For the text-containing cell, return its midpoint in [X, Y] coordinate format. 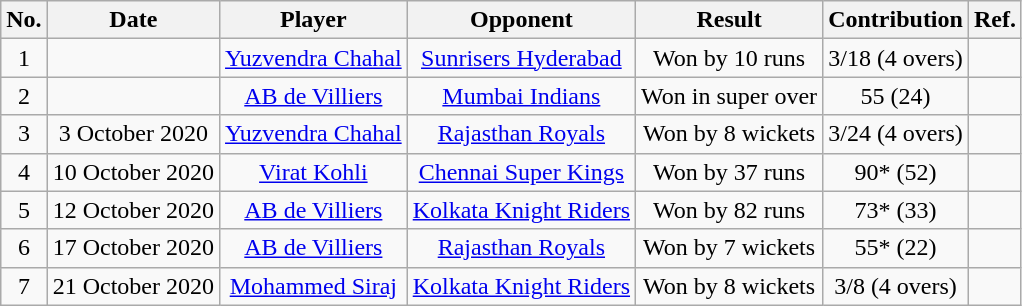
55 (24) [896, 96]
Won by 37 runs [730, 172]
7 [24, 286]
21 October 2020 [133, 286]
4 [24, 172]
5 [24, 210]
90* (52) [896, 172]
2 [24, 96]
1 [24, 58]
3/8 (4 overs) [896, 286]
Sunrisers Hyderabad [521, 58]
Opponent [521, 20]
12 October 2020 [133, 210]
6 [24, 248]
Contribution [896, 20]
Chennai Super Kings [521, 172]
Won by 7 wickets [730, 248]
Virat Kohli [314, 172]
Result [730, 20]
17 October 2020 [133, 248]
3 [24, 134]
Player [314, 20]
3/18 (4 overs) [896, 58]
Mumbai Indians [521, 96]
No. [24, 20]
73* (33) [896, 210]
3/24 (4 overs) [896, 134]
Won by 10 runs [730, 58]
Date [133, 20]
Won in super over [730, 96]
10 October 2020 [133, 172]
3 October 2020 [133, 134]
Won by 82 runs [730, 210]
Ref. [994, 20]
Mohammed Siraj [314, 286]
55* (22) [896, 248]
